Capture the cell that displays the provided text and extract its [x, y] central coordinate. 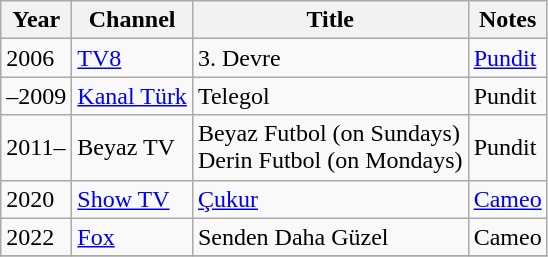
Notes [508, 20]
Beyaz TV [132, 148]
Title [330, 20]
2020 [36, 199]
Kanal Türk [132, 96]
2006 [36, 58]
TV8 [132, 58]
3. Devre [330, 58]
Telegol [330, 96]
Senden Daha Güzel [330, 237]
Beyaz Futbol (on Sundays) Derin Futbol (on Mondays) [330, 148]
Year [36, 20]
Show TV [132, 199]
–2009 [36, 96]
2011– [36, 148]
Fox [132, 237]
Çukur [330, 199]
2022 [36, 237]
Channel [132, 20]
